Locate the cell with the specified text and output its (x, y) center coordinate. 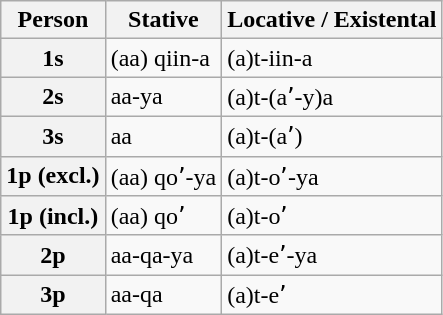
Stative (164, 20)
1p (excl.) (53, 176)
3s (53, 136)
(aa) qiin-a (164, 58)
Locative / Existental (332, 20)
(aa) qoʼ-ya (164, 176)
Person (53, 20)
aa-qa (164, 295)
(a)t-eʼ (332, 295)
(aa) qoʼ (164, 216)
1s (53, 58)
aa-ya (164, 97)
(a)t-iin-a (332, 58)
2s (53, 97)
1p (incl.) (53, 216)
2p (53, 255)
aa (164, 136)
(a)t-(aʼ-y)a (332, 97)
3p (53, 295)
aa-qa-ya (164, 255)
(a)t-eʼ-ya (332, 255)
(a)t-oʼ-ya (332, 176)
(a)t-oʼ (332, 216)
(a)t-(aʼ) (332, 136)
